Search for the cell housing the specified text and yield its [X, Y] center coordinate. 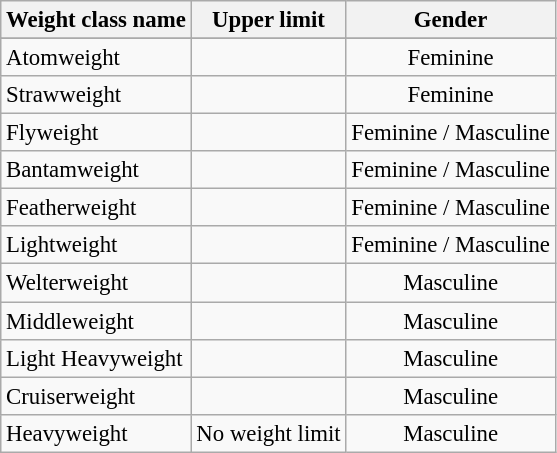
Strawweight [96, 95]
Middleweight [96, 321]
Flyweight [96, 133]
Atomweight [96, 58]
Featherweight [96, 208]
Upper limit [268, 20]
Bantamweight [96, 170]
Lightweight [96, 245]
Heavyweight [96, 433]
Weight class name [96, 20]
Light Heavyweight [96, 358]
Gender [450, 20]
Cruiserweight [96, 396]
Welterweight [96, 283]
No weight limit [268, 433]
